For the text-containing cell, return its midpoint in (x, y) coordinate format. 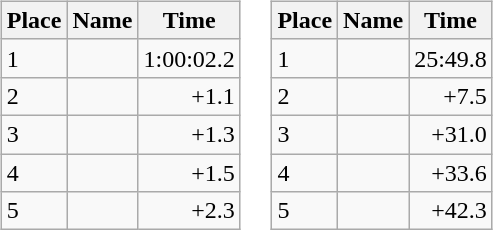
+7.5 (451, 96)
+2.3 (189, 211)
+1.3 (189, 134)
+1.5 (189, 173)
25:49.8 (451, 58)
+1.1 (189, 96)
1:00:02.2 (189, 58)
+33.6 (451, 173)
+42.3 (451, 211)
+31.0 (451, 134)
